For the text-containing cell, return its midpoint in [x, y] coordinate format. 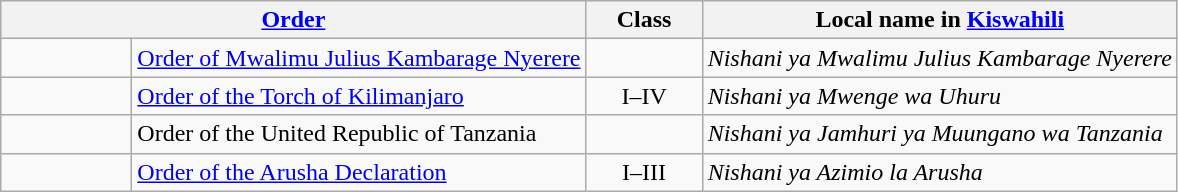
Class [644, 20]
I–III [644, 172]
Nishani ya Azimio la Arusha [940, 172]
Order of Mwalimu Julius Kambarage Nyerere [359, 58]
Order of the United Republic of Tanzania [359, 134]
Local name in Kiswahili [940, 20]
Order of the Torch of Kilimanjaro [359, 96]
Nishani ya Jamhuri ya Muungano wa Tanzania [940, 134]
Order of the Arusha Declaration [359, 172]
Order [294, 20]
Nishani ya Mwalimu Julius Kambarage Nyerere [940, 58]
Nishani ya Mwenge wa Uhuru [940, 96]
I–IV [644, 96]
